Pinpoint the cell where the given text exists, returning its [X, Y] midpoint coordinate. 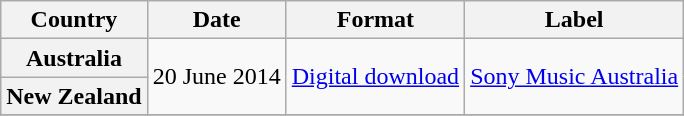
New Zealand [74, 96]
Digital download [375, 77]
Australia [74, 58]
Label [574, 20]
Country [74, 20]
Sony Music Australia [574, 77]
Format [375, 20]
Date [216, 20]
20 June 2014 [216, 77]
